Capture the cell that displays the provided text and extract its [x, y] central coordinate. 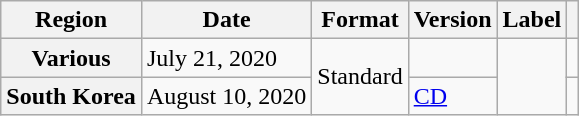
Date [226, 20]
Format [360, 20]
South Korea [72, 96]
Version [452, 20]
Standard [360, 77]
August 10, 2020 [226, 96]
Region [72, 20]
July 21, 2020 [226, 58]
Label [532, 20]
CD [452, 96]
Various [72, 58]
